From the cell containing the given text, extract its center point as [X, Y] coordinate. 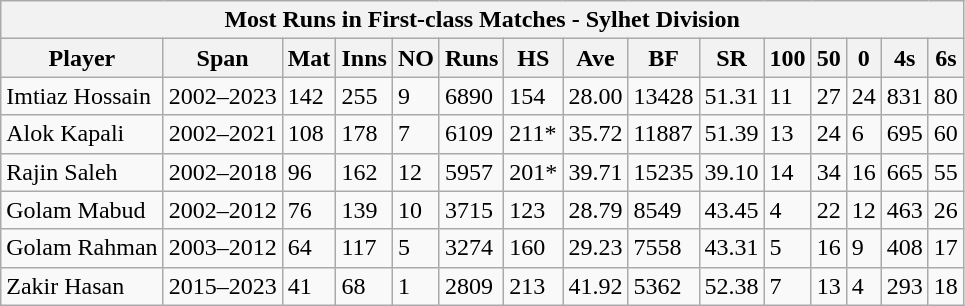
43.31 [732, 248]
139 [364, 210]
Golam Mabud [82, 210]
293 [904, 286]
Ave [596, 58]
5362 [664, 286]
178 [364, 134]
NO [416, 58]
154 [534, 96]
201* [534, 172]
28.00 [596, 96]
Runs [471, 58]
50 [828, 58]
14 [788, 172]
2002–2021 [222, 134]
Golam Rahman [82, 248]
13428 [664, 96]
695 [904, 134]
117 [364, 248]
17 [946, 248]
408 [904, 248]
831 [904, 96]
41 [309, 286]
1 [416, 286]
80 [946, 96]
2015–2023 [222, 286]
29.23 [596, 248]
11887 [664, 134]
2003–2012 [222, 248]
51.39 [732, 134]
43.45 [732, 210]
2002–2012 [222, 210]
6s [946, 58]
213 [534, 286]
35.72 [596, 134]
142 [309, 96]
SR [732, 58]
BF [664, 58]
Player [82, 58]
11 [788, 96]
463 [904, 210]
3715 [471, 210]
68 [364, 286]
39.71 [596, 172]
0 [864, 58]
27 [828, 96]
26 [946, 210]
7558 [664, 248]
3274 [471, 248]
162 [364, 172]
665 [904, 172]
96 [309, 172]
6 [864, 134]
Span [222, 58]
41.92 [596, 286]
52.38 [732, 286]
28.79 [596, 210]
5957 [471, 172]
8549 [664, 210]
108 [309, 134]
HS [534, 58]
Zakir Hasan [82, 286]
64 [309, 248]
Imtiaz Hossain [82, 96]
255 [364, 96]
Inns [364, 58]
60 [946, 134]
Alok Kapali [82, 134]
34 [828, 172]
10 [416, 210]
55 [946, 172]
100 [788, 58]
15235 [664, 172]
22 [828, 210]
51.31 [732, 96]
Most Runs in First-class Matches - Sylhet Division [482, 20]
76 [309, 210]
Mat [309, 58]
39.10 [732, 172]
2002–2023 [222, 96]
2809 [471, 286]
160 [534, 248]
6890 [471, 96]
6109 [471, 134]
18 [946, 286]
123 [534, 210]
Rajin Saleh [82, 172]
4s [904, 58]
2002–2018 [222, 172]
211* [534, 134]
